From the cell containing the given text, extract its center point as (X, Y) coordinate. 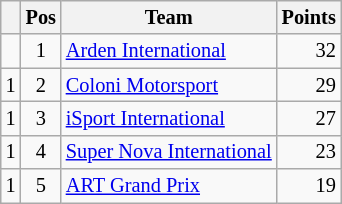
Coloni Motorsport (169, 85)
Pos (41, 17)
Team (169, 17)
Super Nova International (169, 152)
iSport International (169, 118)
32 (309, 51)
4 (41, 152)
Arden International (169, 51)
29 (309, 85)
Points (309, 17)
2 (41, 85)
5 (41, 186)
27 (309, 118)
3 (41, 118)
19 (309, 186)
23 (309, 152)
ART Grand Prix (169, 186)
